From the cell containing the given text, extract its center point as (X, Y) coordinate. 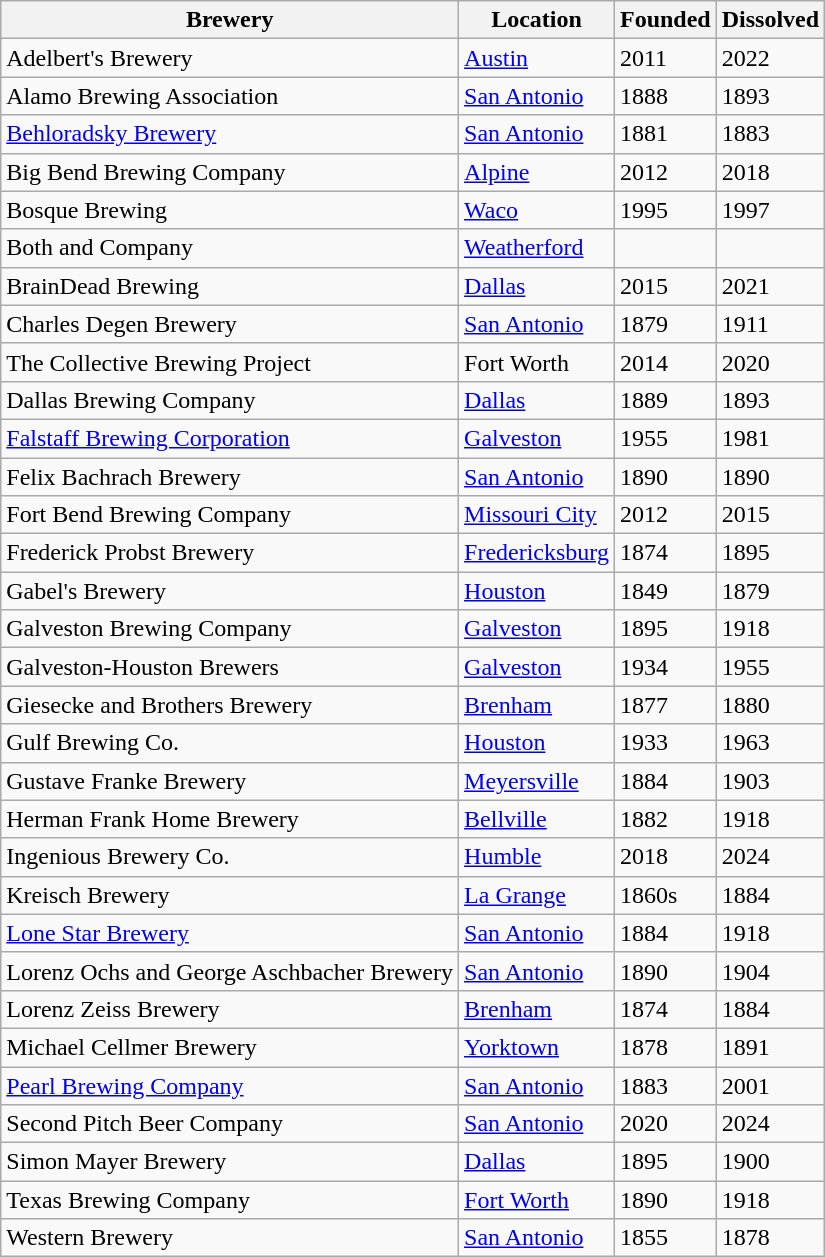
2022 (770, 58)
Big Bend Brewing Company (230, 172)
1997 (770, 210)
Austin (537, 58)
1889 (665, 400)
Ingenious Brewery Co. (230, 857)
Texas Brewing Company (230, 1200)
2001 (770, 1085)
BrainDead Brewing (230, 286)
1933 (665, 743)
Charles Degen Brewery (230, 324)
Second Pitch Beer Company (230, 1124)
1963 (770, 743)
1888 (665, 96)
Yorktown (537, 1047)
Both and Company (230, 248)
1860s (665, 895)
Brewery (230, 20)
Bosque Brewing (230, 210)
The Collective Brewing Project (230, 362)
Pearl Brewing Company (230, 1085)
Fredericksburg (537, 553)
Dissolved (770, 20)
Behloradsky Brewery (230, 134)
Alamo Brewing Association (230, 96)
Felix Bachrach Brewery (230, 477)
1904 (770, 971)
Bellville (537, 819)
1855 (665, 1238)
1911 (770, 324)
Location (537, 20)
Frederick Probst Brewery (230, 553)
1882 (665, 819)
Alpine (537, 172)
2014 (665, 362)
Humble (537, 857)
1995 (665, 210)
Gustave Franke Brewery (230, 781)
Galveston Brewing Company (230, 629)
Falstaff Brewing Corporation (230, 438)
Giesecke and Brothers Brewery (230, 705)
1880 (770, 705)
Galveston-Houston Brewers (230, 667)
Dallas Brewing Company (230, 400)
2021 (770, 286)
Gabel's Brewery (230, 591)
Weatherford (537, 248)
Kreisch Brewery (230, 895)
2011 (665, 58)
Simon Mayer Brewery (230, 1162)
Lone Star Brewery (230, 933)
Gulf Brewing Co. (230, 743)
1900 (770, 1162)
Meyersville (537, 781)
Fort Bend Brewing Company (230, 515)
1981 (770, 438)
1881 (665, 134)
1891 (770, 1047)
Lorenz Ochs and George Aschbacher Brewery (230, 971)
Founded (665, 20)
Michael Cellmer Brewery (230, 1047)
Missouri City (537, 515)
La Grange (537, 895)
1849 (665, 591)
Western Brewery (230, 1238)
Herman Frank Home Brewery (230, 819)
Lorenz Zeiss Brewery (230, 1009)
Waco (537, 210)
1903 (770, 781)
1877 (665, 705)
Adelbert's Brewery (230, 58)
1934 (665, 667)
